Provide the (X, Y) coordinate of the cell's center where the given text is located.  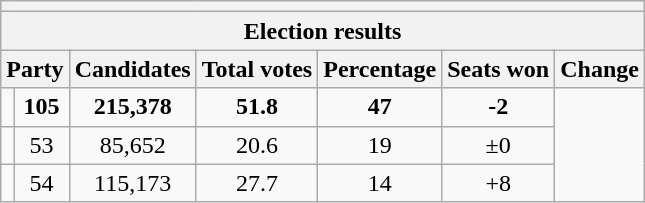
105 (42, 107)
47 (380, 107)
19 (380, 145)
Party (35, 69)
Seats won (498, 69)
20.6 (257, 145)
Candidates (132, 69)
Total votes (257, 69)
85,652 (132, 145)
±0 (498, 145)
Percentage (380, 69)
51.8 (257, 107)
54 (42, 183)
14 (380, 183)
215,378 (132, 107)
53 (42, 145)
Election results (323, 31)
115,173 (132, 183)
+8 (498, 183)
Change (600, 69)
27.7 (257, 183)
-2 (498, 107)
